Capture the cell that displays the provided text and extract its (X, Y) central coordinate. 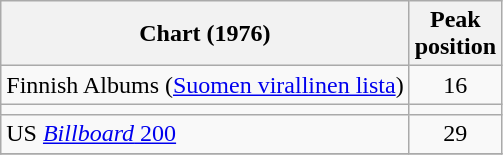
Finnish Albums (Suomen virallinen lista) (205, 85)
16 (455, 85)
29 (455, 134)
Peak position (455, 34)
Chart (1976) (205, 34)
US Billboard 200 (205, 134)
